Determine the [X, Y] coordinate at the center of the cell enclosing the given text.  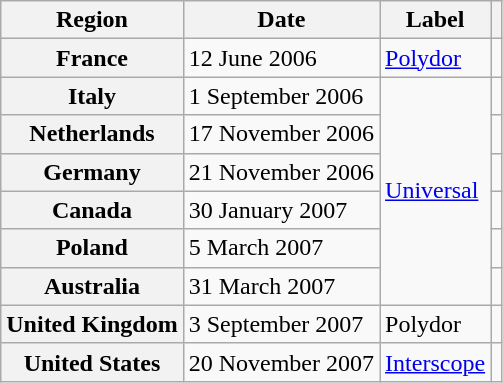
Interscope [436, 362]
Netherlands [92, 134]
5 March 2007 [281, 248]
Italy [92, 96]
31 March 2007 [281, 286]
21 November 2006 [281, 172]
Date [281, 20]
Canada [92, 210]
30 January 2007 [281, 210]
3 September 2007 [281, 324]
Label [436, 20]
Universal [436, 191]
12 June 2006 [281, 58]
1 September 2006 [281, 96]
20 November 2007 [281, 362]
Germany [92, 172]
France [92, 58]
United Kingdom [92, 324]
Region [92, 20]
United States [92, 362]
Australia [92, 286]
Poland [92, 248]
17 November 2006 [281, 134]
